Find where the given text appears and provide that cell's center as (X, Y) coordinate. 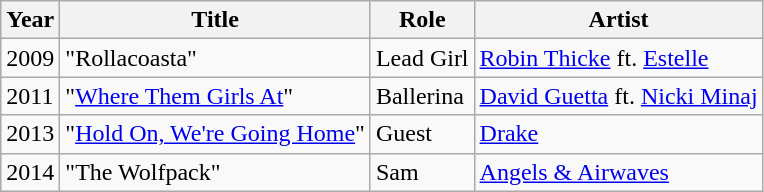
David Guetta ft. Nicki Minaj (618, 96)
Ballerina (422, 96)
Year (30, 20)
Guest (422, 134)
"The Wolfpack" (216, 172)
Lead Girl (422, 58)
"Hold On, We're Going Home" (216, 134)
2009 (30, 58)
Robin Thicke ft. Estelle (618, 58)
Title (216, 20)
2011 (30, 96)
Sam (422, 172)
Drake (618, 134)
2014 (30, 172)
2013 (30, 134)
Role (422, 20)
Angels & Airwaves (618, 172)
"Rollacoasta" (216, 58)
Artist (618, 20)
"Where Them Girls At" (216, 96)
